Locate the cell with the specified text and output its (x, y) center coordinate. 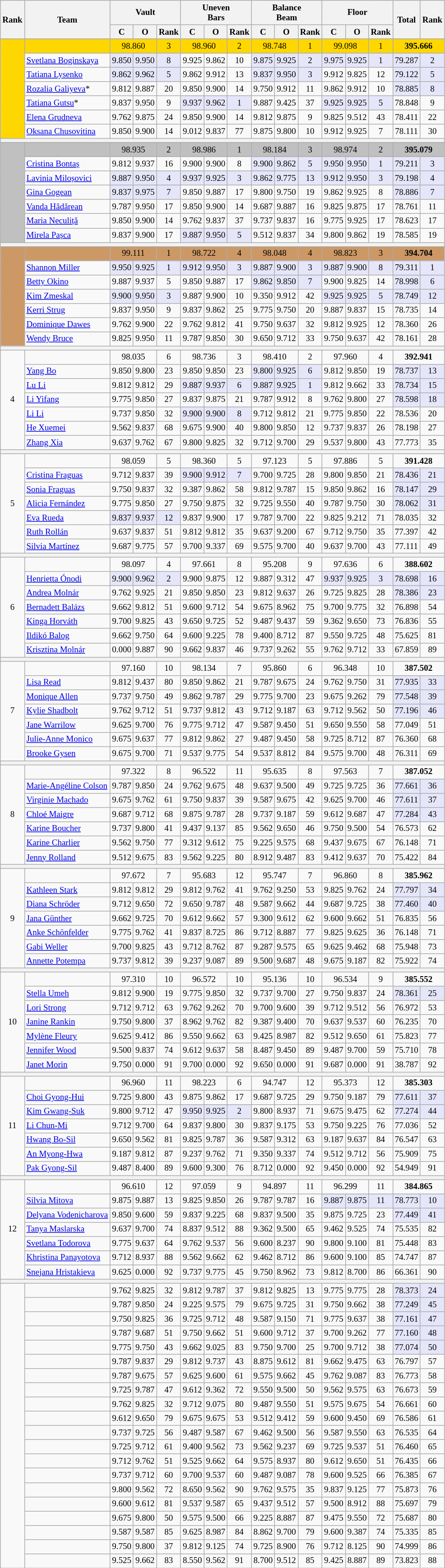
78.773 (406, 1201)
8.725 (216, 932)
385.303 (418, 1083)
Stella Umeh (67, 993)
9.025 (216, 1347)
76.573 (406, 829)
96.860 (346, 876)
Tatiana Lysenko (67, 74)
78.536 (406, 414)
77.797 (406, 890)
9.212 (357, 518)
8.837 (192, 1229)
78.885 (406, 89)
74.747 (406, 1258)
78.585 (406, 235)
79.211 (406, 164)
Jana Günther (67, 918)
95.860 (274, 668)
Chloé Maigre (67, 815)
76.835 (406, 918)
Janet Morin (67, 1065)
Gabi Weller (67, 947)
9.250 (287, 890)
He Xuemei (67, 428)
75.535 (406, 1229)
8.762 (216, 947)
98.360 (204, 461)
Cristina Fraguas (67, 475)
Jane Warrilow (67, 725)
97.563 (346, 772)
Tanya Maslarska (67, 1229)
Annette Potempa (67, 961)
8.812 (287, 753)
75.948 (406, 947)
95.208 (274, 564)
Delyana Vodenicharova (67, 1215)
99.098 (346, 46)
98.986 (204, 150)
Silvia Martínez (67, 546)
76.797 (406, 1361)
96.610 (134, 1187)
Tatiana Gutsu* (67, 103)
Yang Bo (67, 371)
38.787 (406, 1065)
75.909 (406, 1154)
79.311 (406, 267)
Li Li (67, 414)
77.074 (406, 1347)
Maria Neculiță (67, 221)
98.960 (204, 46)
Julie-Anne Monico (67, 739)
98.035 (134, 357)
77.036 (406, 1125)
76.385 (406, 1476)
Eva Rueda (67, 518)
395.079 (418, 150)
95.747 (274, 876)
78.886 (406, 192)
97.672 (134, 876)
Cristina Bontaș (67, 164)
73.823 (406, 1561)
75.710 (406, 1051)
Lu Li (67, 386)
Wendy Bruce (67, 339)
384.865 (418, 1187)
Mirela Pașca (67, 235)
Zhang Xia (67, 443)
8.650 (192, 1490)
Alicia Fernández (67, 503)
77.284 (406, 815)
66.361 (406, 1272)
67.859 (406, 650)
78.734 (406, 386)
8.862 (263, 1532)
74.999 (406, 1546)
94.897 (274, 1187)
77.274 (406, 1111)
77.935 (406, 683)
99.111 (134, 254)
Henrietta Ónodi (67, 579)
76.311 (406, 753)
78.598 (406, 400)
Vault (145, 12)
Floor (357, 12)
96.522 (204, 772)
Hwang Bo-Sil (67, 1140)
78.035 (406, 518)
75.873 (406, 1490)
77.111 (406, 546)
96.348 (346, 668)
75.625 (406, 636)
Li Chun-Mi (67, 1125)
78.848 (406, 103)
Monique Allen (67, 696)
76.836 (406, 622)
76.435 (406, 1461)
77.196 (406, 711)
Lavinia Miloșovici (67, 178)
Andrea Molnár (67, 593)
76.898 (406, 607)
98.048 (274, 254)
98.184 (274, 150)
78.386 (406, 593)
8.400 (145, 1168)
78.735 (406, 310)
Gina Gogean (67, 192)
395.666 (418, 46)
98.974 (346, 150)
Silvia Mitova (67, 1201)
18 (432, 400)
98.935 (134, 150)
98.823 (346, 254)
97.636 (346, 564)
77.397 (406, 532)
96.572 (204, 979)
98.736 (204, 357)
77.661 (406, 786)
97.059 (204, 1187)
Sonia Fraguas (67, 489)
78.161 (406, 339)
8.487 (263, 1051)
77.249 (406, 1305)
Marie-Angéline Colson (67, 786)
77.773 (406, 443)
9.175 (287, 1125)
394.704 (418, 254)
97.322 (134, 772)
78.436 (406, 475)
Ildikó Balog (67, 636)
Betty Okino (67, 282)
Choi Gyong-Hui (67, 1097)
Kinga Horváth (67, 622)
78.698 (406, 579)
95.373 (346, 1083)
Shannon Miller (67, 267)
Kerri Strug (67, 310)
78.623 (406, 221)
78.761 (406, 207)
385.962 (418, 876)
78.111 (406, 131)
Khristina Panayotova (67, 1258)
78.373 (406, 1290)
8.125 (357, 1546)
77.449 (406, 1215)
76.773 (406, 1376)
95.136 (274, 979)
Team (67, 19)
Pak Gyong-Sil (67, 1168)
Karine Charlier (67, 843)
98.223 (204, 1083)
Svetlana Boginskaya (67, 60)
75.422 (406, 857)
Vanda Hădărean (67, 207)
98.722 (204, 254)
97.310 (134, 979)
9.012 (192, 131)
Total (406, 19)
392.941 (418, 357)
Anke Schönfelder (67, 932)
Bernadett Balázs (67, 607)
77.049 (406, 725)
UnevenBars (216, 12)
79.287 (406, 60)
Karine Boucher (67, 829)
76.547 (406, 1140)
BalanceBeam (287, 12)
97.886 (346, 461)
Svetlana Todorova (67, 1244)
76.535 (406, 1433)
78.062 (406, 503)
78.998 (406, 282)
75.922 (406, 961)
78.411 (406, 117)
Kathleen Stark (67, 890)
Snejana Hristakieva (67, 1272)
Brooke Gysen (67, 753)
Oksana Chusovitina (67, 131)
Kylie Shadbolt (67, 711)
76.661 (406, 1404)
75.687 (406, 1518)
Janine Rankin (67, 1022)
97.123 (274, 461)
98.748 (274, 46)
9.075 (216, 1404)
98.410 (274, 357)
Li Yifang (67, 400)
Rozalia Galiyeva* (67, 89)
9.137 (216, 829)
Kim Gwang-Suk (67, 1111)
96.960 (134, 1083)
77.160 (406, 1333)
97.960 (346, 357)
9.150 (287, 1319)
Diana Schröder (67, 904)
8.900 (287, 1546)
76.460 (406, 1447)
97.661 (204, 564)
Elena Grudneva (67, 117)
Kim Zmeskal (67, 296)
94.747 (274, 1083)
Mylène Fleury (67, 1036)
76.360 (406, 739)
79.122 (406, 74)
388.602 (418, 564)
76.972 (406, 1008)
387.052 (418, 772)
77.161 (406, 1319)
8.550 (192, 1561)
Ruth Rollán (67, 532)
Jenny Rolland (67, 857)
9.287 (263, 947)
98.860 (134, 46)
78.749 (406, 296)
75.823 (406, 1036)
An Myong-Hwa (67, 1154)
78.198 (406, 428)
Jennifer Wood (67, 1051)
77.460 (406, 904)
76.673 (406, 1390)
98.134 (204, 668)
78.360 (406, 324)
76.235 (406, 1022)
78.737 (406, 371)
98.059 (134, 461)
Dominique Dawes (67, 324)
391.428 (418, 461)
75.335 (406, 1532)
8.875 (263, 1361)
98.097 (134, 564)
Virginie Machado (67, 800)
Lisa Read (67, 683)
75.697 (406, 1504)
95.635 (274, 772)
96.534 (346, 979)
78.147 (406, 489)
387.502 (418, 668)
77.548 (406, 696)
95.683 (204, 876)
8.237 (287, 1244)
96.299 (346, 1187)
75.448 (406, 1244)
Lori Strong (67, 1008)
76.586 (406, 1418)
9.200 (287, 532)
54.949 (406, 1168)
97.160 (134, 668)
385.552 (418, 979)
78.361 (406, 993)
Krisztina Molnár (67, 650)
79.198 (406, 178)
